Determine the (X, Y) coordinate at the center of the cell enclosing the given text.  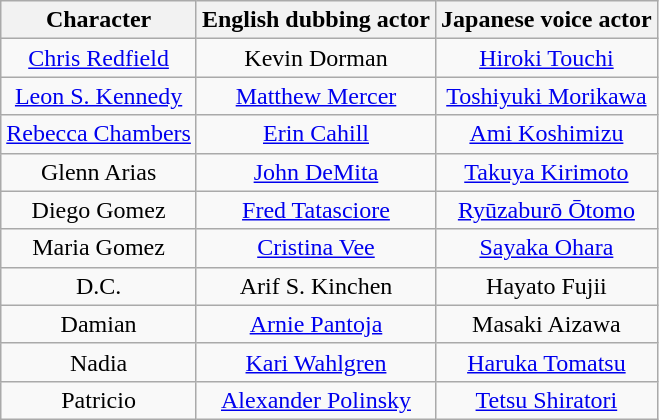
Kari Wahlgren (316, 362)
Chris Redfield (99, 58)
Takuya Kirimoto (547, 172)
Ami Koshimizu (547, 134)
Hayato Fujii (547, 286)
Glenn Arias (99, 172)
Haruka Tomatsu (547, 362)
Masaki Aizawa (547, 324)
Maria Gomez (99, 248)
Alexander Polinsky (316, 400)
D.C. (99, 286)
Leon S. Kennedy (99, 96)
Fred Tatasciore (316, 210)
Erin Cahill (316, 134)
Kevin Dorman (316, 58)
Rebecca Chambers (99, 134)
Patricio (99, 400)
English dubbing actor (316, 20)
Toshiyuki Morikawa (547, 96)
Arnie Pantoja (316, 324)
Sayaka Ohara (547, 248)
Ryūzaburō Ōtomo (547, 210)
Matthew Mercer (316, 96)
Tetsu Shiratori (547, 400)
Japanese voice actor (547, 20)
Character (99, 20)
Nadia (99, 362)
John DeMita (316, 172)
Hiroki Touchi (547, 58)
Cristina Vee (316, 248)
Arif S. Kinchen (316, 286)
Damian (99, 324)
Diego Gomez (99, 210)
